Identify which cell holds the provided text, then report its (X, Y) central coordinate. 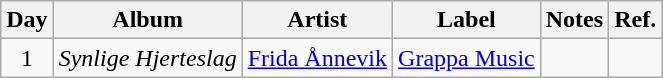
Ref. (636, 20)
Frida Ånnevik (317, 58)
Grappa Music (467, 58)
Artist (317, 20)
Album (148, 20)
Day (27, 20)
Synlige Hjerteslag (148, 58)
1 (27, 58)
Label (467, 20)
Notes (574, 20)
